Pinpoint the cell where the given text exists, returning its [x, y] midpoint coordinate. 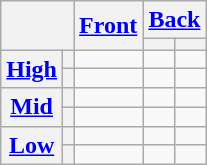
Front [108, 26]
Back [174, 20]
High [32, 69]
Mid [32, 107]
Low [32, 145]
